Extract the [x, y] coordinate from the center of the cell holding the provided text.  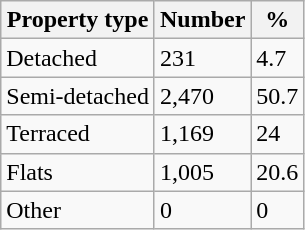
Property type [78, 20]
Terraced [78, 134]
% [278, 20]
Detached [78, 58]
Other [78, 210]
Number [202, 20]
20.6 [278, 172]
4.7 [278, 58]
1,005 [202, 172]
2,470 [202, 96]
231 [202, 58]
50.7 [278, 96]
24 [278, 134]
Flats [78, 172]
Semi-detached [78, 96]
1,169 [202, 134]
